Determine the (x, y) coordinate at the center of the cell enclosing the given text.  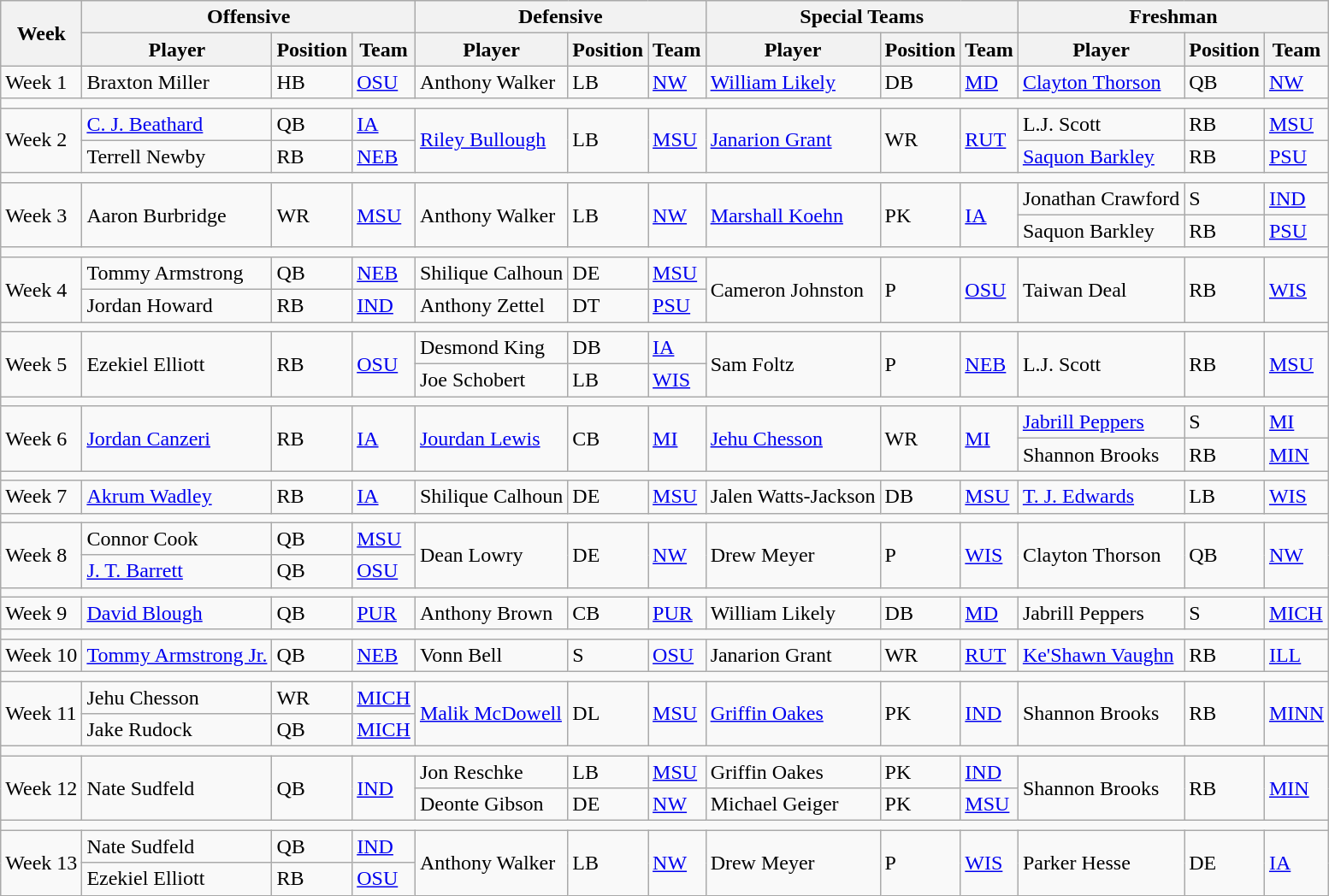
Jalen Watts-Jackson (793, 497)
Dean Lowry (491, 555)
Terrell Newby (177, 156)
Week 7 (41, 497)
DL (608, 713)
Joe Schobert (491, 380)
Marshall Koehn (793, 215)
Parker Hesse (1101, 863)
Vonn Bell (491, 655)
Week 3 (41, 215)
Week 10 (41, 655)
Week 13 (41, 863)
Ke'Shawn Vaughn (1101, 655)
Defensive (560, 17)
HB (312, 82)
Akrum Wadley (177, 497)
Taiwan Deal (1101, 289)
Week 4 (41, 289)
Jonathan Crawford (1101, 198)
Special Teams (862, 17)
Aaron Burbridge (177, 215)
Week 2 (41, 140)
ILL (1297, 655)
DT (608, 305)
Tommy Armstrong Jr. (177, 655)
Deonte Gibson (491, 805)
Jourdan Lewis (491, 439)
David Blough (177, 613)
Desmond King (491, 348)
Jon Reschke (491, 772)
Week 11 (41, 713)
Jordan Howard (177, 305)
Week 9 (41, 613)
Week 12 (41, 788)
Jake Rudock (177, 730)
Riley Bullough (491, 140)
Week 8 (41, 555)
Week 5 (41, 364)
Offensive (249, 17)
Week 6 (41, 439)
Anthony Zettel (491, 305)
Jordan Canzeri (177, 439)
J. T. Barrett (177, 571)
C. J. Beathard (177, 124)
Tommy Armstrong (177, 273)
T. J. Edwards (1101, 497)
Sam Foltz (793, 364)
Braxton Miller (177, 82)
Anthony Brown (491, 613)
Cameron Johnston (793, 289)
Michael Geiger (793, 805)
Connor Cook (177, 539)
Freshman (1173, 17)
MINN (1297, 713)
Week (41, 33)
Malik McDowell (491, 713)
Week 1 (41, 82)
